Pinpoint the cell where the given text exists, returning its [X, Y] midpoint coordinate. 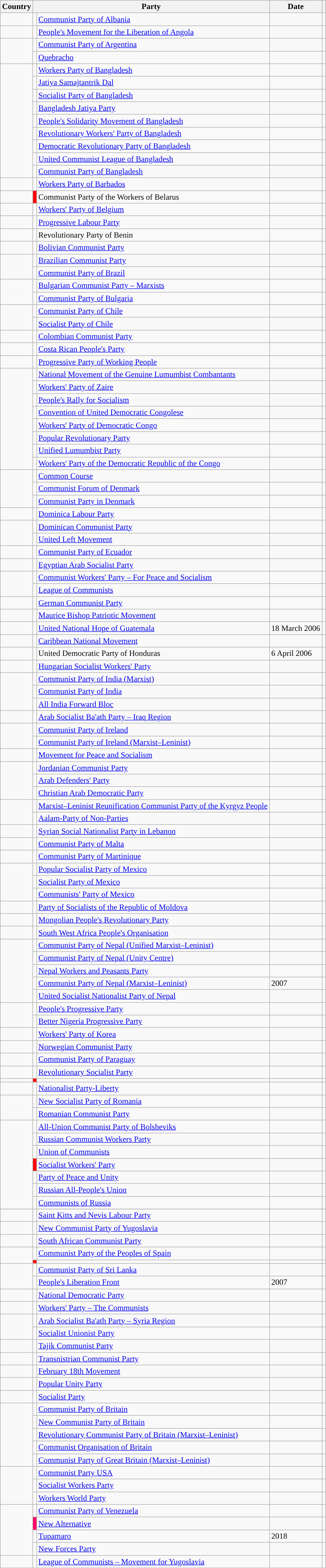
Progressive Party of Working People [153, 362]
Popular Unity Party [153, 1384]
Communist Party of India (Marxist) [153, 679]
Communist Party in Denmark [153, 501]
Common Course [153, 476]
United Socialist Nationalist Party of Nepal [153, 996]
New Forces Party [153, 1549]
Communist Party of Malta [153, 844]
Syrian Social Nationalist Party in Lebanon [153, 831]
Socialist Unionist Party [153, 1333]
Communist Party of Sri Lanka [153, 1270]
Quebracho [153, 57]
Socialist Party [153, 1397]
Socialist Party of Mexico [153, 882]
All-Union Communist Party of Bolsheviks [153, 1126]
Popular Socialist Party of Mexico [153, 869]
Communist Party of the Workers of Belarus [153, 197]
Movement for Peace and Socialism [153, 755]
Workers Party of Bangladesh [153, 70]
Arab Socialist Ba'ath Party – Syria Region [153, 1320]
Communist Party of Albania [153, 19]
Communist Party of Nepal (Unified Marxist–Leninist) [153, 945]
Bolivian Communist Party [153, 248]
Aalam-Party of Non-Parties [153, 818]
Marxist–Leninist Reunification Communist Party of the Kyrgyz People [153, 806]
Tupamaro [153, 1536]
Hungarian Socialist Workers' Party [153, 666]
Brazilian Communist Party [153, 260]
Communist Party of India [153, 692]
Workers' Party of Belgium [153, 210]
Revolutionary Party of Benin [153, 235]
United Democratic Party of Honduras [153, 654]
Communist Party of the Peoples of Spain [153, 1253]
United Left Movement [153, 539]
People's Rally for Socialism [153, 400]
Communist Party of Britain [153, 1409]
South West Africa People's Organisation [153, 932]
Communist Party of Ecuador [153, 552]
Communist Party of Bangladesh [153, 172]
Communist Workers' Party – For Peace and Socialism [153, 578]
Communist Party of Ireland [153, 730]
Communist Party of Ireland (Marxist–Leninist) [153, 742]
United National Hope of Guatemala [153, 628]
Russian All-People's Union [153, 1190]
Socialist Workers Party [153, 1485]
People's Liberation Front [153, 1282]
Workers' Party of Democratic Congo [153, 425]
All India Forward Bloc [153, 704]
Convention of United Democratic Congolese [153, 413]
People's Movement for the Liberation of Angola [153, 32]
Colombian Communist Party [153, 336]
Party [151, 7]
Workers' Party of Korea [153, 1034]
6 April 2006 [296, 654]
League of Communists – Movement for Yugoslavia [153, 1561]
National Democratic Party [153, 1295]
Better Nigeria Progressive Party [153, 1021]
Popular Revolutionary Party [153, 438]
People's Solidarity Movement of Bangladesh [153, 121]
New Communist Party of Britain [153, 1422]
Bulgarian Communist Party – Marxists [153, 286]
Party of Peace and Unity [153, 1177]
National Movement of the Genuine Lumumbist Combantants [153, 375]
February 18th Movement [153, 1371]
Christian Arab Democratic Party [153, 793]
Jatiya Samajtantrik Dal [153, 83]
German Communist Party [153, 603]
Party of Socialists of the Republic of Moldova [153, 907]
Communist Party of Paraguay [153, 1059]
Dominica Labour Party [153, 514]
Workers' Party of Zaire [153, 387]
Communist Party of Venezuela [153, 1511]
Communist Party of Bulgaria [153, 298]
18 March 2006 [296, 628]
Communist Party of Martinique [153, 856]
Costa Rican People's Party [153, 349]
Dominican Communist Party [153, 527]
Mongolian People's Revolutionary Party [153, 920]
Transnistrian Communist Party [153, 1359]
Communist Party of Nepal (Marxist–Leninist) [153, 983]
Workers' Party of the Democratic Republic of the Congo [153, 463]
Revolutionary Workers' Party of Bangladesh [153, 133]
Communist Party of Argentina [153, 45]
Nepal Workers and Peasants Party [153, 971]
Union of Communists [153, 1152]
Saint Kitts and Nevis Labour Party [153, 1215]
Arab Defenders' Party [153, 781]
Communist Forum of Denmark [153, 489]
Socialist Party of Chile [153, 324]
Nationalist Party-Liberty [153, 1088]
New Alternative [153, 1523]
Tajik Communist Party [153, 1346]
Workers World Party [153, 1498]
Romanian Communist Party [153, 1114]
Maurice Bishop Patriotic Movement [153, 616]
Revolutionary Communist Party of Britain (Marxist–Leninist) [153, 1435]
Communist Party of Chile [153, 311]
People's Progressive Party [153, 1009]
United Communist League of Bangladesh [153, 159]
New Socialist Party of Romania [153, 1101]
Communists' Party of Mexico [153, 894]
Country [17, 7]
Caribbean National Movement [153, 641]
Communist Party USA [153, 1473]
South African Communist Party [153, 1241]
Communist Party of Brazil [153, 273]
Arab Socialist Ba'ath Party – Iraq Region [153, 717]
New Communist Party of Yugoslavia [153, 1228]
Revolutionary Socialist Party [153, 1072]
Communist Organisation of Britain [153, 1447]
League of Communists [153, 590]
Progressive Labour Party [153, 222]
Bangladesh Jatiya Party [153, 108]
Workers Party of Barbados [153, 184]
Jordanian Communist Party [153, 768]
Egyptian Arab Socialist Party [153, 565]
Communists of Russia [153, 1203]
Unified Lumumbist Party [153, 451]
Socialist Party of Bangladesh [153, 95]
Norwegian Communist Party [153, 1047]
Communist Party of Great Britain (Marxist–Leninist) [153, 1460]
Workers' Party – The Communists [153, 1308]
Date [296, 7]
Socialist Workers' Party [153, 1165]
Russian Communist Workers Party [153, 1139]
Communist Party of Nepal (Unity Centre) [153, 958]
Democratic Revolutionary Party of Bangladesh [153, 146]
2018 [296, 1536]
